Output the (x, y) coordinate of the center of the cell containing the given text.  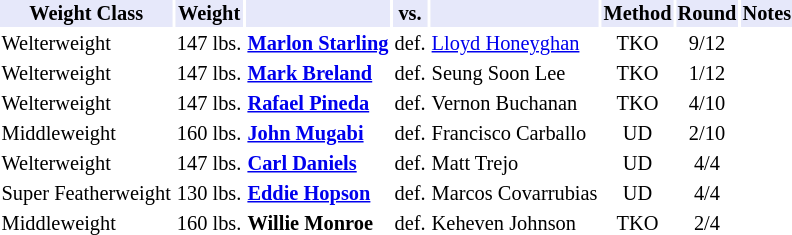
Weight Class (86, 14)
Method (638, 14)
Rafael Pineda (318, 104)
Carl Daniels (318, 164)
Vernon Buchanan (514, 104)
Francisco Carballo (514, 134)
Seung Soon Lee (514, 74)
Weight (209, 14)
vs. (410, 14)
Super Featherweight (86, 194)
160 lbs. (209, 134)
Mark Breland (318, 74)
4/10 (707, 104)
2/10 (707, 134)
John Mugabi (318, 134)
Middleweight (86, 134)
Eddie Hopson (318, 194)
130 lbs. (209, 194)
Round (707, 14)
Lloyd Honeyghan (514, 44)
Marcos Covarrubias (514, 194)
9/12 (707, 44)
1/12 (707, 74)
Matt Trejo (514, 164)
Marlon Starling (318, 44)
